Extract the (X, Y) coordinate from the center of the cell holding the provided text.  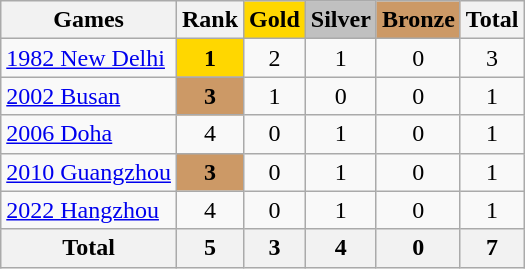
2 (275, 58)
2010 Guangzhou (89, 172)
Gold (275, 20)
Silver (340, 20)
Games (89, 20)
2006 Doha (89, 134)
2002 Busan (89, 96)
1982 New Delhi (89, 58)
7 (492, 248)
Rank (210, 20)
Bronze (418, 20)
2022 Hangzhou (89, 210)
5 (210, 248)
